Determine the [x, y] coordinate at the center of the cell enclosing the given text.  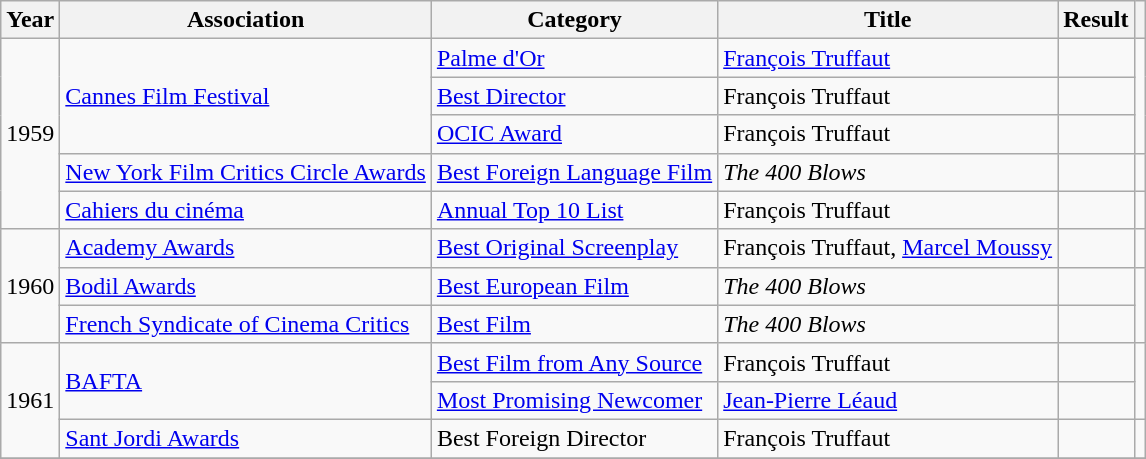
Year [30, 20]
Title [888, 20]
Bodil Awards [246, 286]
BAFTA [246, 381]
1959 [30, 134]
1961 [30, 400]
Cannes Film Festival [246, 96]
Best Original Screenplay [574, 248]
Annual Top 10 List [574, 210]
French Syndicate of Cinema Critics [246, 324]
Best Director [574, 96]
Best Foreign Language Film [574, 172]
Academy Awards [246, 248]
Palme d'Or [574, 58]
Best European Film [574, 286]
Category [574, 20]
Result [1096, 20]
New York Film Critics Circle Awards [246, 172]
Best Film [574, 324]
1960 [30, 286]
Sant Jordi Awards [246, 438]
François Truffaut, Marcel Moussy [888, 248]
Cahiers du cinéma [246, 210]
Best Film from Any Source [574, 362]
OCIC Award [574, 134]
Best Foreign Director [574, 438]
Association [246, 20]
Most Promising Newcomer [574, 400]
Jean-Pierre Léaud [888, 400]
